Provide the [x, y] coordinate of the cell's center where the given text is located.  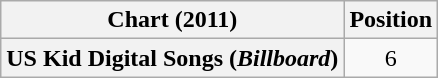
6 [391, 58]
Position [391, 20]
US Kid Digital Songs (Billboard) [172, 58]
Chart (2011) [172, 20]
